Scan for the cell matching the given text and deliver its [X, Y] coordinate at center. 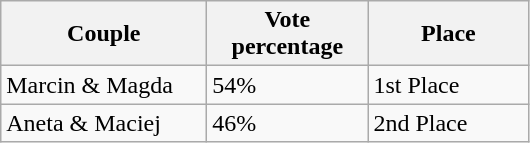
Marcin & Magda [104, 85]
54% [288, 85]
Aneta & Maciej [104, 123]
1st Place [448, 85]
Couple [104, 34]
2nd Place [448, 123]
Vote percentage [288, 34]
46% [288, 123]
Place [448, 34]
